From the cell containing the given text, extract its center point as [x, y] coordinate. 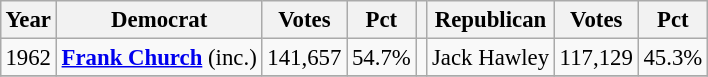
45.3% [672, 57]
117,129 [596, 57]
Republican [491, 20]
141,657 [304, 57]
Year [28, 20]
Jack Hawley [491, 57]
Frank Church (inc.) [159, 57]
Democrat [159, 20]
1962 [28, 57]
54.7% [382, 57]
